From the cell containing the given text, extract its center point as [x, y] coordinate. 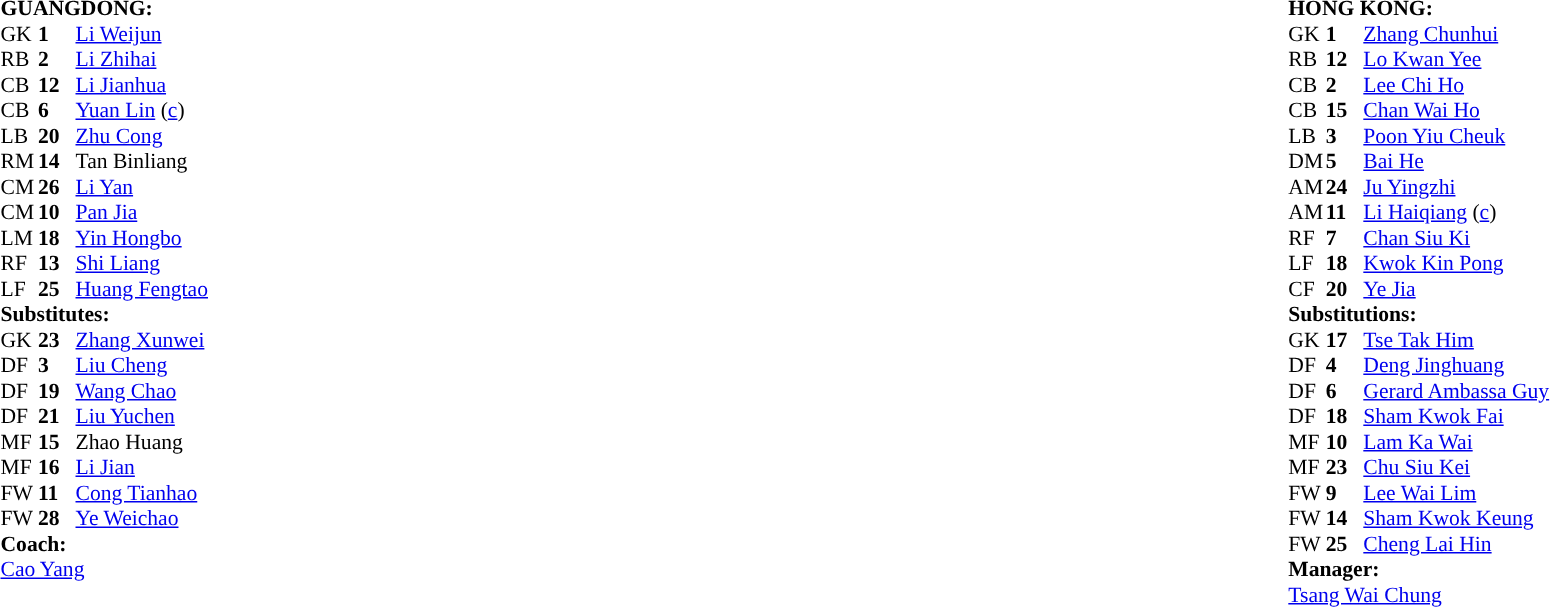
Manager: [1418, 569]
Li Jian [142, 467]
Cao Yang [104, 569]
19 [57, 391]
Wang Chao [142, 391]
Lee Wai Lim [1456, 493]
Ye Weichao [142, 519]
Deng Jinghuang [1456, 365]
Huang Fengtao [142, 289]
Cong Tianhao [142, 493]
Cheng Lai Hin [1456, 544]
Zhu Cong [142, 136]
Coach: [104, 544]
Lo Kwan Yee [1456, 59]
Liu Yuchen [142, 417]
Tan Binliang [142, 161]
28 [57, 519]
Li Zhihai [142, 59]
CF [1307, 289]
9 [1345, 493]
Yuan Lin (c) [142, 111]
Zhang Xunwei [142, 340]
Li Yan [142, 187]
21 [57, 417]
Shi Liang [142, 263]
Lam Ka Wai [1456, 442]
Chan Siu Ki [1456, 238]
16 [57, 467]
Substitutions: [1418, 315]
Sham Kwok Keung [1456, 519]
Chan Wai Ho [1456, 111]
Li Weijun [142, 34]
Li Jianhua [142, 85]
Gerard Ambassa Guy [1456, 391]
RM [19, 161]
Poon Yiu Cheuk [1456, 136]
Kwok Kin Pong [1456, 263]
Zhao Huang [142, 442]
26 [57, 187]
Chu Siu Kei [1456, 467]
Bai He [1456, 161]
7 [1345, 238]
Zhang Chunhui [1456, 34]
Ju Yingzhi [1456, 187]
Substitutes: [104, 315]
Sham Kwok Fai [1456, 417]
24 [1345, 187]
5 [1345, 161]
Li Haiqiang (c) [1456, 213]
Liu Cheng [142, 365]
Pan Jia [142, 213]
17 [1345, 340]
13 [57, 263]
Ye Jia [1456, 289]
Tse Tak Him [1456, 340]
DM [1307, 161]
Yin Hongbo [142, 238]
LM [19, 238]
Lee Chi Ho [1456, 85]
4 [1345, 365]
